Search for the cell housing the specified text and yield its (X, Y) center coordinate. 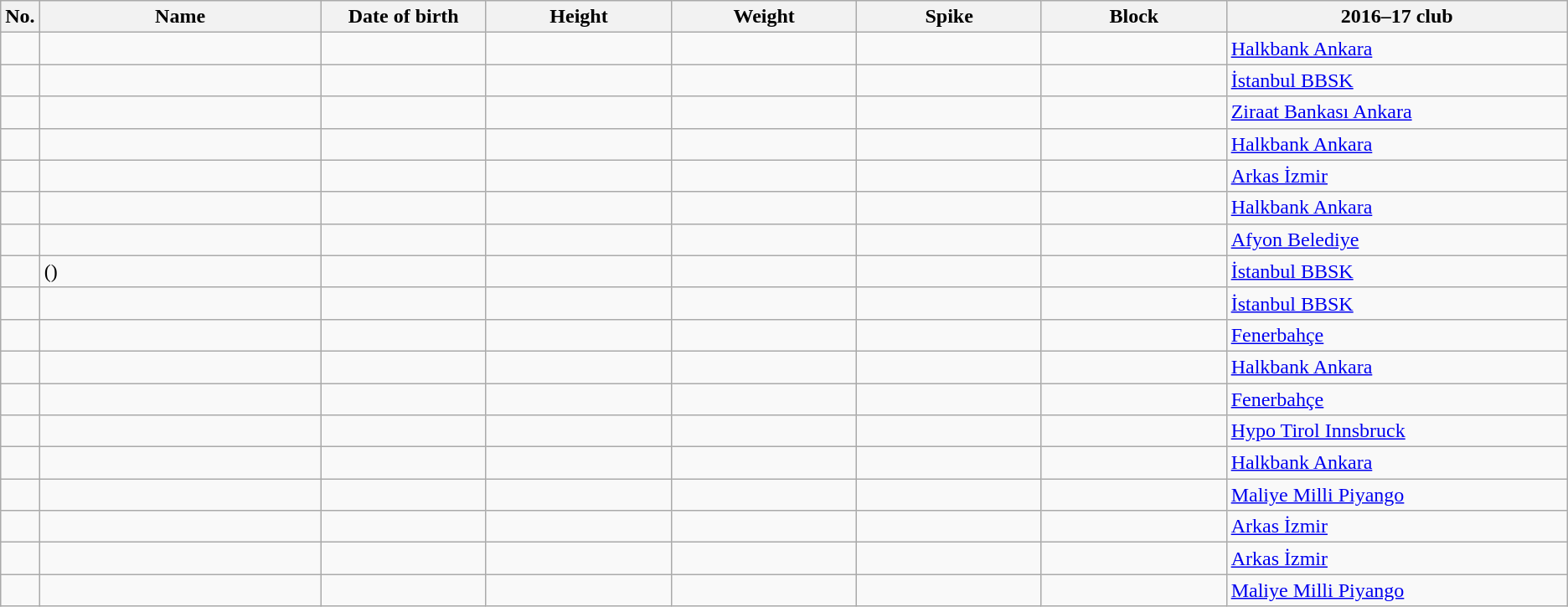
Spike (950, 17)
Name (180, 17)
2016–17 club (1397, 17)
Ziraat Bankası Ankara (1397, 112)
Date of birth (404, 17)
No. (20, 17)
Block (1134, 17)
Height (578, 17)
Weight (764, 17)
() (180, 271)
Afyon Belediye (1397, 239)
Hypo Tirol Innsbruck (1397, 431)
